For the text-containing cell, return its midpoint in (X, Y) coordinate format. 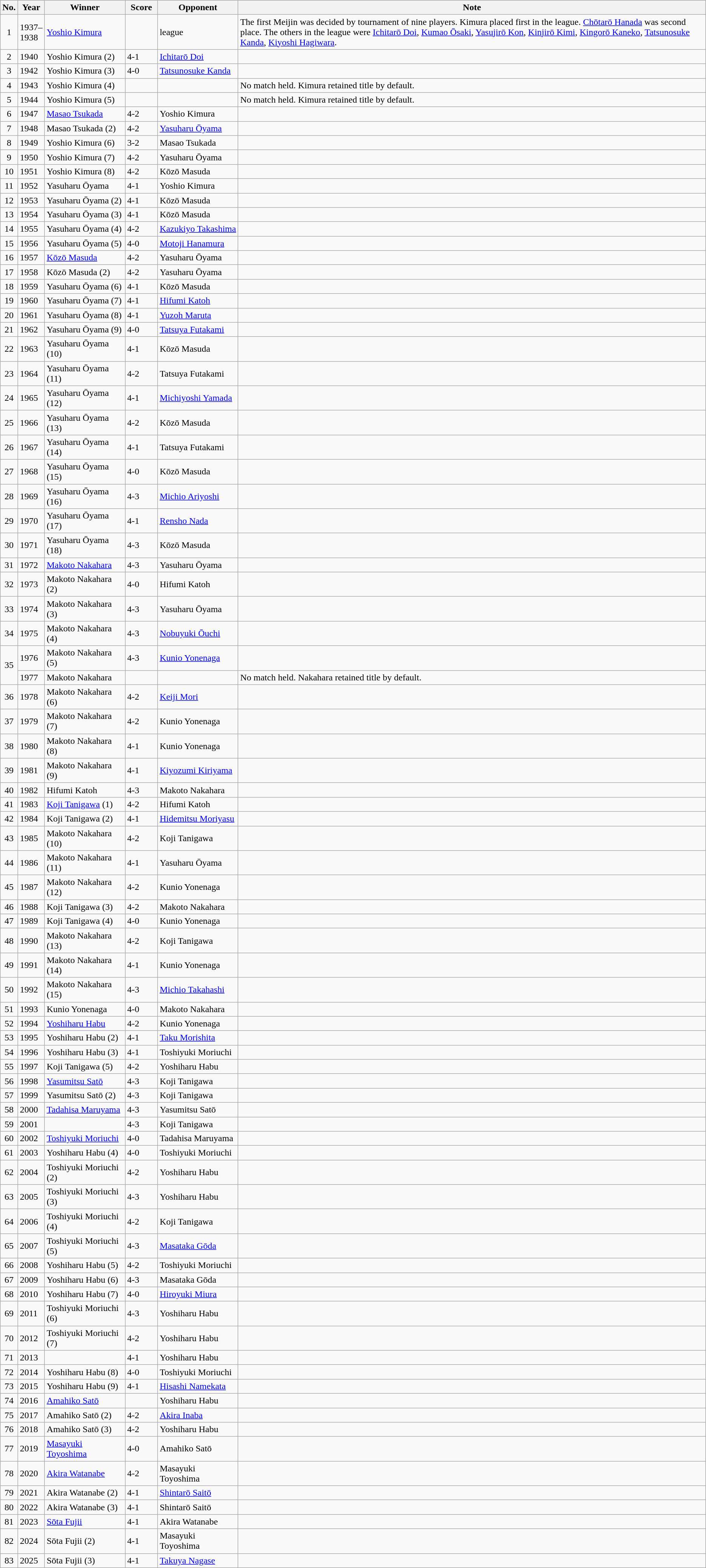
70 (9, 1338)
2017 (31, 1415)
1990 (31, 940)
Kiyozumi Kiriyama (198, 771)
Yuzoh Maruta (198, 315)
76 (9, 1430)
Nobuyuki Ōuchi (198, 633)
1981 (31, 771)
82 (9, 1541)
50 (9, 989)
26 (9, 447)
39 (9, 771)
Makoto Nakahara (4) (85, 633)
Hiroyuki Miura (198, 1294)
49 (9, 965)
Koji Tanigawa (2) (85, 819)
2016 (31, 1400)
2020 (31, 1473)
2013 (31, 1357)
1988 (31, 907)
Yoshio Kimura (5) (85, 100)
1942 (31, 71)
Koji Tanigawa (4) (85, 921)
Makoto Nakahara (8) (85, 746)
Makoto Nakahara (10) (85, 838)
Yoshiharu Habu (9) (85, 1386)
1986 (31, 863)
Year (31, 8)
1948 (31, 128)
Yasuharu Ōyama (17) (85, 521)
31 (9, 565)
Michio Ariyoshi (198, 496)
13 (9, 215)
78 (9, 1473)
21 (9, 329)
1982 (31, 790)
Yoshiharu Habu (3) (85, 1052)
14 (9, 229)
48 (9, 940)
Yoshio Kimura (3) (85, 71)
1969 (31, 496)
Yoshio Kimura (8) (85, 171)
Koji Tanigawa (1) (85, 804)
Ichitarō Doi (198, 57)
64 (9, 1221)
3 (9, 71)
33 (9, 609)
1947 (31, 114)
Yasuharu Ōyama (18) (85, 546)
No. (9, 8)
1958 (31, 272)
Sōta Fujii (85, 1522)
23 (9, 374)
81 (9, 1522)
Toshiyuki Moriuchi (4) (85, 1221)
2012 (31, 1338)
4 (9, 85)
37 (9, 722)
9 (9, 157)
Yoshio Kimura (7) (85, 157)
Keiji Mori (198, 697)
Takuya Nagase (198, 1560)
59 (9, 1124)
34 (9, 633)
1977 (31, 677)
league (198, 32)
Koji Tanigawa (5) (85, 1066)
1955 (31, 229)
1975 (31, 633)
1972 (31, 565)
62 (9, 1172)
7 (9, 128)
1995 (31, 1038)
74 (9, 1400)
Sōta Fujii (2) (85, 1541)
1966 (31, 423)
Toshiyuki Moriuchi (7) (85, 1338)
Score (141, 8)
75 (9, 1415)
2023 (31, 1522)
Yoshiharu Habu (8) (85, 1372)
22 (9, 349)
1952 (31, 186)
71 (9, 1357)
1960 (31, 301)
Yasuharu Ōyama (8) (85, 315)
51 (9, 1009)
1983 (31, 804)
2009 (31, 1280)
2021 (31, 1493)
2024 (31, 1541)
Amahiko Satō (2) (85, 1415)
1937–1938 (31, 32)
1968 (31, 472)
Yoshiharu Habu (4) (85, 1153)
1959 (31, 286)
1976 (31, 658)
Yasuharu Ōyama (5) (85, 243)
1984 (31, 819)
46 (9, 907)
29 (9, 521)
30 (9, 546)
47 (9, 921)
2018 (31, 1430)
Makoto Nakahara (12) (85, 888)
1985 (31, 838)
63 (9, 1197)
67 (9, 1280)
2019 (31, 1449)
2015 (31, 1386)
1996 (31, 1052)
2004 (31, 1172)
Yoshiharu Habu (7) (85, 1294)
Opponent (198, 8)
52 (9, 1023)
17 (9, 272)
Toshiyuki Moriuchi (5) (85, 1246)
69 (9, 1313)
12 (9, 200)
Yasuharu Ōyama (6) (85, 286)
Toshiyuki Moriuchi (3) (85, 1197)
Yoshiharu Habu (2) (85, 1038)
Yoshio Kimura (2) (85, 57)
Koji Tanigawa (3) (85, 907)
36 (9, 697)
Yasuharu Ōyama (12) (85, 398)
58 (9, 1109)
2022 (31, 1507)
57 (9, 1095)
1967 (31, 447)
2010 (31, 1294)
1964 (31, 374)
Makoto Nakahara (2) (85, 584)
Makoto Nakahara (6) (85, 697)
1 (9, 32)
1980 (31, 746)
Makoto Nakahara (14) (85, 965)
1978 (31, 697)
55 (9, 1066)
1949 (31, 143)
Yasuharu Ōyama (13) (85, 423)
2025 (31, 1560)
2008 (31, 1265)
73 (9, 1386)
2007 (31, 1246)
Masao Tsukada (2) (85, 128)
Makoto Nakahara (7) (85, 722)
Yasuharu Ōyama (16) (85, 496)
Kazukiyo Takashima (198, 229)
Sōta Fujii (3) (85, 1560)
Amahiko Satō (3) (85, 1430)
1950 (31, 157)
32 (9, 584)
1993 (31, 1009)
Kōzō Masuda (2) (85, 272)
Makoto Nakahara (5) (85, 658)
Akira Inaba (198, 1415)
2014 (31, 1372)
Winner (85, 8)
2 (9, 57)
56 (9, 1081)
27 (9, 472)
Akira Watanabe (3) (85, 1507)
Yasuharu Ōyama (9) (85, 329)
66 (9, 1265)
Yasuharu Ōyama (3) (85, 215)
11 (9, 186)
45 (9, 888)
Yoshio Kimura (4) (85, 85)
2001 (31, 1124)
Yasuharu Ōyama (11) (85, 374)
72 (9, 1372)
61 (9, 1153)
1944 (31, 100)
15 (9, 243)
Makoto Nakahara (11) (85, 863)
24 (9, 398)
1971 (31, 546)
68 (9, 1294)
Makoto Nakahara (13) (85, 940)
79 (9, 1493)
53 (9, 1038)
2003 (31, 1153)
1979 (31, 722)
10 (9, 171)
54 (9, 1052)
1997 (31, 1066)
1957 (31, 258)
Yasuharu Ōyama (4) (85, 229)
1991 (31, 965)
1974 (31, 609)
Toshiyuki Moriuchi (6) (85, 1313)
1987 (31, 888)
1999 (31, 1095)
Yoshio Kimura (6) (85, 143)
Yoshiharu Habu (6) (85, 1280)
Motoji Hanamura (198, 243)
35 (9, 665)
Makoto Nakahara (3) (85, 609)
65 (9, 1246)
77 (9, 1449)
1992 (31, 989)
20 (9, 315)
Rensho Nada (198, 521)
Makoto Nakahara (9) (85, 771)
Yasuharu Ōyama (7) (85, 301)
44 (9, 863)
28 (9, 496)
2006 (31, 1221)
25 (9, 423)
Hisashi Namekata (198, 1386)
1954 (31, 215)
Note (472, 8)
Hidemitsu Moriyasu (198, 819)
40 (9, 790)
No match held. Nakahara retained title by default. (472, 677)
2011 (31, 1313)
60 (9, 1139)
1970 (31, 521)
3-2 (141, 143)
1943 (31, 85)
42 (9, 819)
1994 (31, 1023)
43 (9, 838)
38 (9, 746)
19 (9, 301)
1962 (31, 329)
1965 (31, 398)
1961 (31, 315)
1973 (31, 584)
Taku Morishita (198, 1038)
2002 (31, 1139)
Toshiyuki Moriuchi (2) (85, 1172)
1963 (31, 349)
41 (9, 804)
Michiyoshi Yamada (198, 398)
83 (9, 1560)
16 (9, 258)
1989 (31, 921)
Yasuharu Ōyama (2) (85, 200)
5 (9, 100)
Makoto Nakahara (15) (85, 989)
1951 (31, 171)
1998 (31, 1081)
18 (9, 286)
Michio Takahashi (198, 989)
Yoshiharu Habu (5) (85, 1265)
Akira Watanabe (2) (85, 1493)
Yasuharu Ōyama (15) (85, 472)
1956 (31, 243)
80 (9, 1507)
6 (9, 114)
8 (9, 143)
Yasumitsu Satō (2) (85, 1095)
Yasuharu Ōyama (14) (85, 447)
Yasuharu Ōyama (10) (85, 349)
2005 (31, 1197)
Tatsunosuke Kanda (198, 71)
2000 (31, 1109)
1940 (31, 57)
1953 (31, 200)
